Identify which cell holds the provided text, then report its (X, Y) central coordinate. 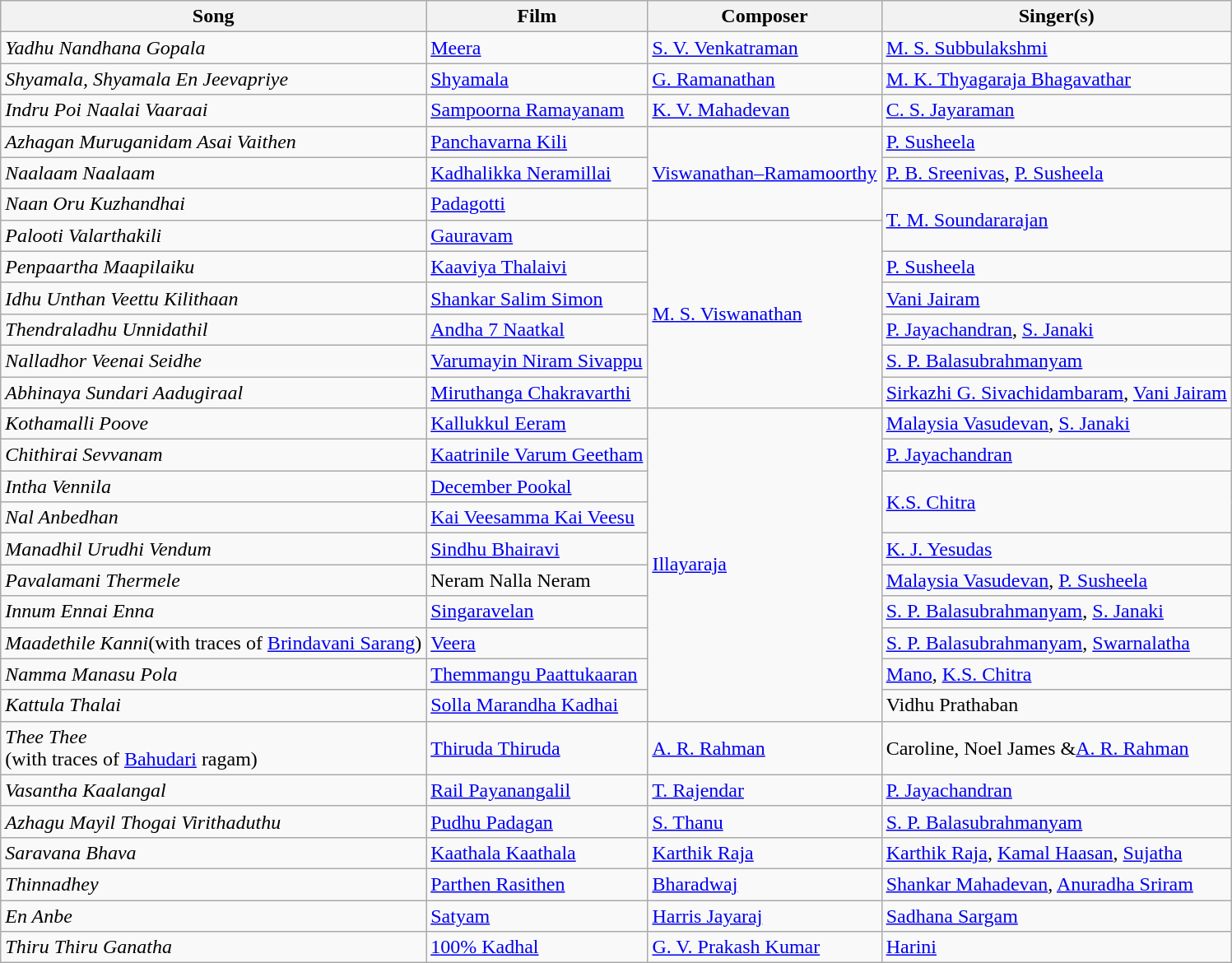
Panchavarna Kili (537, 142)
A. R. Rahman (765, 747)
Idhu Unthan Veettu Kilithaan (214, 298)
Rail Payanangalil (537, 790)
T. M. Soundararajan (1057, 220)
Palooti Valarthakili (214, 235)
Kothamalli Poove (214, 424)
Harini (1057, 947)
Maadethile Kanni(with traces of Brindavani Sarang) (214, 643)
M. S. Subbulakshmi (1057, 48)
Composer (765, 16)
Thendraladhu Unnidathil (214, 329)
Pavalamani Thermele (214, 580)
Sindhu Bhairavi (537, 549)
Thiru Thiru Ganatha (214, 947)
Song (214, 16)
Penpaartha Maapilaiku (214, 267)
K.S. Chitra (1057, 502)
Veera (537, 643)
Malaysia Vasudevan, S. Janaki (1057, 424)
Kadhalikka Neramillai (537, 173)
Sirkazhi G. Sivachidambaram, Vani Jairam (1057, 393)
Thinnadhey (214, 884)
Viswanathan–Ramamoorthy (765, 173)
Azhagan Muruganidam Asai Vaithen (214, 142)
Themmangu Paattukaaran (537, 674)
Andha 7 Naatkal (537, 329)
Singer(s) (1057, 16)
100% Kadhal (537, 947)
G. Ramanathan (765, 79)
Indru Poi Naalai Vaaraai (214, 110)
Solla Marandha Kadhai (537, 705)
S. Thanu (765, 821)
Karthik Raja (765, 853)
Bharadwaj (765, 884)
S. P. Balasubrahmanyam, Swarnalatha (1057, 643)
Parthen Rasithen (537, 884)
Kaatrinile Varum Geetham (537, 455)
Shankar Salim Simon (537, 298)
Abhinaya Sundari Aadugiraal (214, 393)
Chithirai Sevvanam (214, 455)
S. P. Balasubrahmanyam, S. Janaki (1057, 612)
Shyamala, Shyamala En Jeevapriye (214, 79)
P. Jayachandran, S. Janaki (1057, 329)
Manadhil Urudhi Vendum (214, 549)
Mano, K.S. Chitra (1057, 674)
Saravana Bhava (214, 853)
Malaysia Vasudevan, P. Susheela (1057, 580)
Harris Jayaraj (765, 916)
Padagotti (537, 204)
C. S. Jayaraman (1057, 110)
Vidhu Prathaban (1057, 705)
Shyamala (537, 79)
December Pookal (537, 486)
Satyam (537, 916)
K. J. Yesudas (1057, 549)
Gauravam (537, 235)
Vasantha Kaalangal (214, 790)
Azhagu Mayil Thogai Virithaduthu (214, 821)
Nal Anbedhan (214, 518)
Pudhu Padagan (537, 821)
Illayaraja (765, 565)
Karthik Raja, Kamal Haasan, Sujatha (1057, 853)
S. V. Venkatraman (765, 48)
Varumayin Niram Sivappu (537, 361)
Shankar Mahadevan, Anuradha Sriram (1057, 884)
Sadhana Sargam (1057, 916)
Meera (537, 48)
Kattula Thalai (214, 705)
Nalladhor Veenai Seidhe (214, 361)
Naan Oru Kuzhandhai (214, 204)
Miruthanga Chakravarthi (537, 393)
Caroline, Noel James &A. R. Rahman (1057, 747)
Kaathala Kaathala (537, 853)
Neram Nalla Neram (537, 580)
Singaravelan (537, 612)
Kai Veesamma Kai Veesu (537, 518)
Kaaviya Thalaivi (537, 267)
Thiruda Thiruda (537, 747)
En Anbe (214, 916)
Naalaam Naalaam (214, 173)
Vani Jairam (1057, 298)
G. V. Prakash Kumar (765, 947)
Film (537, 16)
Innum Ennai Enna (214, 612)
K. V. Mahadevan (765, 110)
Thee Thee(with traces of Bahudari ragam) (214, 747)
Sampoorna Ramayanam (537, 110)
M. K. Thyagaraja Bhagavathar (1057, 79)
Yadhu Nandhana Gopala (214, 48)
M. S. Viswanathan (765, 314)
Intha Vennila (214, 486)
Namma Manasu Pola (214, 674)
Kallukkul Eeram (537, 424)
T. Rajendar (765, 790)
P. B. Sreenivas, P. Susheela (1057, 173)
